Output the (X, Y) coordinate of the center of the cell containing the given text.  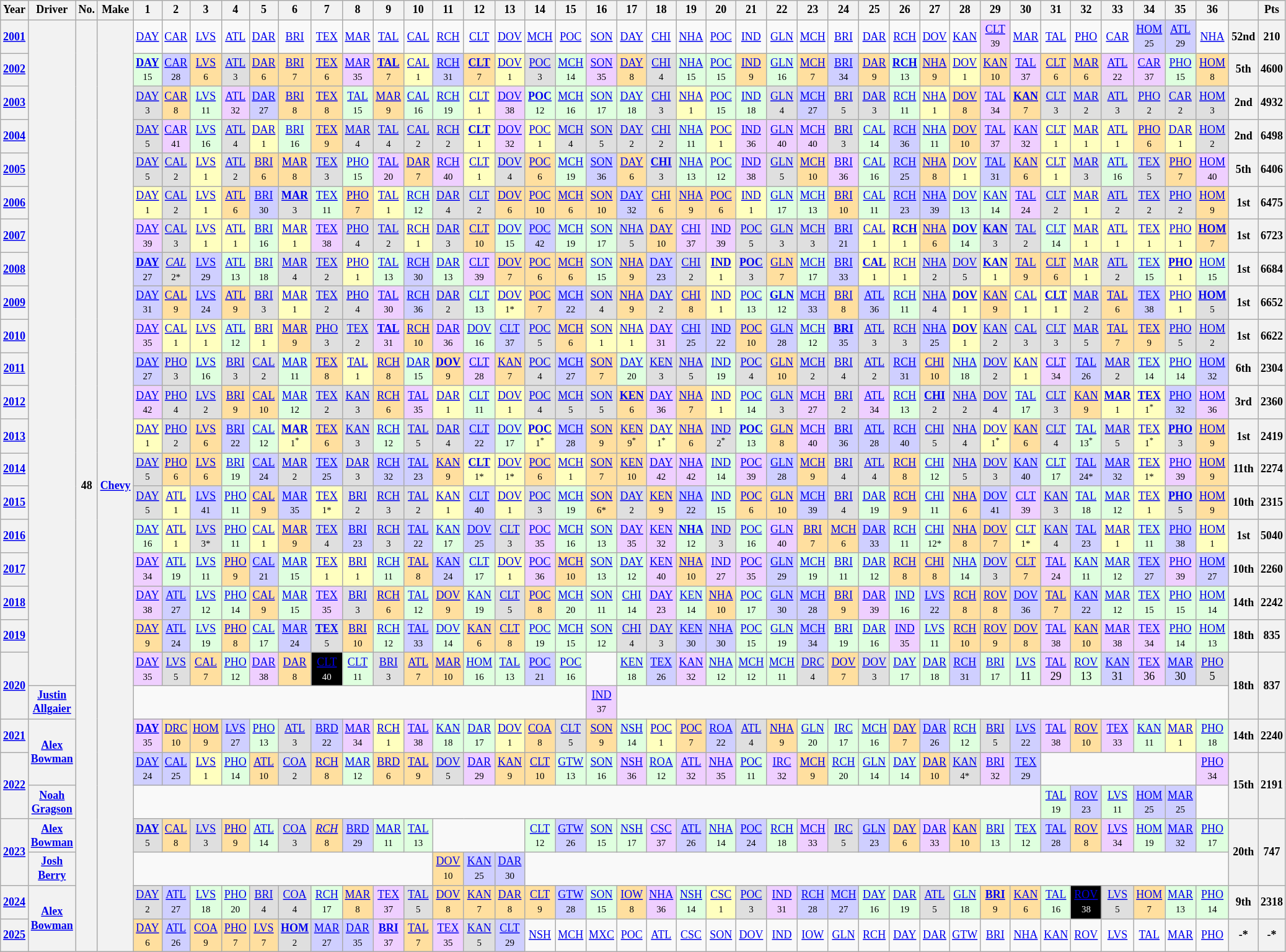
DRC10 (176, 736)
LVS41 (206, 503)
MCH15 (571, 636)
2017 (15, 570)
DOV25 (480, 536)
35 (1181, 10)
27 (935, 10)
HOM8 (1212, 70)
CAR41 (176, 136)
DOV38 (510, 103)
2008 (15, 270)
2010 (15, 336)
IND31 (782, 902)
TEX29 (1026, 769)
IOW8 (632, 902)
ATL24 (176, 636)
TAL6 (1117, 302)
BRD6 (389, 769)
RCH2 (448, 136)
IND18 (751, 103)
COA4 (295, 902)
SON1 (602, 336)
2242 (1272, 602)
3rd (1243, 402)
IND14 (721, 470)
PHO20 (236, 902)
SON6* (602, 503)
BRI17 (995, 669)
DAR36 (448, 336)
LVS18 (206, 902)
2015 (15, 503)
2360 (1272, 402)
HOM14 (1212, 602)
TAL20 (389, 170)
Pts (1272, 10)
RCH20 (843, 769)
2191 (1272, 786)
Driver (52, 10)
Noah Gragson (52, 802)
ROA22 (721, 736)
DOV16 (480, 336)
TEX36 (1149, 669)
IND15 (721, 503)
CHI (661, 37)
TEX26 (661, 669)
CHI12 (935, 470)
DAR12 (874, 570)
DAR18 (935, 669)
MCH39 (813, 503)
RCH23 (905, 203)
52nd (1243, 37)
DAY1* (661, 436)
DAY34 (148, 570)
32 (1086, 10)
21 (751, 10)
NHA35 (721, 769)
MAR1* (295, 436)
6475 (1272, 203)
2024 (15, 902)
2003 (15, 103)
BRI11 (843, 570)
MCH3 (813, 236)
DAY10 (661, 236)
KAN18 (448, 736)
NSH17 (632, 835)
BRI6 (264, 170)
ATL29 (1181, 37)
ATL13 (236, 270)
5 (264, 10)
9th (1243, 902)
24 (843, 10)
GTW26 (571, 835)
KAN2 (995, 336)
MAR10 (448, 669)
TAL33 (419, 636)
CSC (692, 935)
23 (813, 10)
Chevy (115, 486)
CAL11 (874, 203)
Make (115, 10)
TAL30 (389, 302)
Josh Berry (52, 869)
KAN4* (965, 769)
CAL8 (176, 835)
LVS12 (206, 602)
KEN32 (661, 536)
6th (1243, 369)
TAL19 (1056, 802)
CAL24 (264, 470)
NHA42 (692, 470)
MCH11 (782, 669)
IND16 (905, 602)
TAL34 (995, 103)
GLN14 (874, 769)
NSH (540, 935)
DAY9 (148, 636)
MCH17 (813, 270)
ATL9 (236, 302)
GLN29 (782, 570)
KEN18 (632, 669)
KAN4 (1056, 536)
6406 (1272, 170)
30 (1026, 10)
POC36 (540, 570)
CLT13 (480, 302)
DOV6 (510, 203)
BRI35 (843, 336)
11 (448, 10)
36 (1212, 10)
BRD29 (358, 835)
29 (995, 10)
2005 (15, 170)
DOV13 (965, 203)
IRC32 (782, 769)
MAR34 (358, 736)
3 (206, 10)
POC17 (751, 602)
ATL16 (1117, 170)
MCH4 (571, 136)
NHA18 (965, 369)
TAL12 (419, 602)
HOM5 (1212, 302)
GLN7 (782, 270)
CLT34 (1056, 369)
DAY20 (632, 369)
16 (602, 10)
CAL21 (264, 570)
837 (1272, 685)
TEX14 (1149, 369)
MCH22 (571, 302)
IND27 (721, 570)
COA2 (295, 769)
PHO17 (1212, 835)
NHA7 (692, 402)
CAR8 (176, 103)
CLT28 (480, 369)
BRI13 (995, 835)
DAR30 (510, 869)
CLT12 (540, 835)
BRI33 (843, 270)
TAL4 (389, 136)
ATL5 (935, 902)
NHA22 (692, 503)
ATL10 (264, 769)
DAR17 (480, 736)
1 (148, 10)
KEN10 (632, 470)
BRI30 (264, 203)
SON35 (602, 70)
NHA30 (721, 636)
2240 (1272, 736)
MAR 8 (358, 902)
LVS3 (206, 835)
GLN5 (782, 170)
NHA15 (692, 70)
GLN18 (965, 902)
ATL7 (419, 669)
POC39 (751, 470)
RCH32 (389, 470)
KAN22 (1086, 602)
ROV10 (1086, 736)
POC21 (540, 669)
TAL15 (358, 103)
12 (480, 10)
KAN25 (480, 869)
2274 (1272, 470)
GLN30 (782, 602)
No. (87, 10)
BRI23 (358, 536)
POC42 (540, 236)
KEN14 (692, 602)
CAL (419, 37)
MAR24 (295, 636)
2006 (15, 203)
ROA12 (661, 769)
BRI21 (843, 236)
KAN14 (995, 203)
2014 (15, 470)
CAL2* (176, 270)
DAR16 (874, 636)
DOV15 (510, 236)
KAN24 (448, 570)
KAN19 (480, 602)
TEX (327, 37)
835 (1272, 636)
MAR8 (295, 170)
DOV32 (510, 136)
2 (176, 10)
ATL36 (874, 302)
TEX4 (327, 536)
SON4 (602, 302)
2001 (15, 37)
10 (419, 10)
MAR6 (1086, 70)
RCH17 (327, 902)
ATL34 (874, 402)
MCH1 (571, 470)
2019 (15, 636)
KAN31 (1117, 669)
2013 (15, 436)
LVS24 (206, 302)
DAR39 (874, 602)
DAY36 (661, 402)
IND37 (602, 702)
GLN20 (813, 736)
TEX3 (327, 170)
6622 (1272, 336)
DAY32 (632, 203)
RCH25 (905, 170)
LVS7 (264, 935)
DAR9 (874, 70)
KEN30 (692, 636)
ROV23 (1086, 802)
CSC37 (661, 835)
2016 (15, 536)
CLT (480, 37)
DAR10 (935, 769)
28 (965, 10)
HOM32 (1212, 369)
NHA36 (661, 902)
NHA13 (692, 170)
TEX34 (1149, 636)
IND19 (721, 369)
15 (571, 10)
PHO32 (1181, 402)
DAY14 (905, 769)
KAN40 (1026, 470)
2022 (15, 786)
DAR35 (358, 935)
20th (1243, 852)
4600 (1272, 70)
DAY24 (148, 769)
GLN4 (782, 103)
TEX27 (1149, 570)
HOM16 (480, 669)
CHI5 (935, 436)
POC19 (540, 636)
ROV38 (1086, 902)
2011 (15, 369)
CLT14 (1056, 236)
IOW (813, 935)
TAL28 (1056, 835)
26 (905, 10)
DAR29 (480, 769)
IND9 (751, 70)
CLT37 (510, 336)
DAR26 (935, 736)
MAR13 (1181, 902)
CAR28 (176, 70)
IND2* (721, 436)
22 (782, 10)
CHI14 (632, 602)
HOM1 (1212, 536)
TAL8 (419, 570)
Justin Allgaier (52, 702)
NHA39 (935, 203)
KEN9* (632, 436)
POC11 (751, 769)
DOV17 (510, 436)
CSC1 (721, 902)
TAL29 (1056, 669)
RCH18 (782, 835)
CHI25 (692, 336)
6723 (1272, 236)
MCH7 (813, 70)
2007 (15, 236)
MCH13 (813, 203)
6684 (1272, 270)
18 (661, 10)
LVS29 (206, 270)
HOM19 (1149, 835)
MXC (602, 935)
GTW13 (571, 769)
PHO34 (1212, 769)
IND36 (751, 136)
HOM13 (1212, 636)
NSH36 (632, 769)
IND3 (721, 536)
KEN40 (661, 570)
POC24 (751, 835)
2315 (1272, 503)
SON11 (602, 602)
ATL6 (236, 203)
CHI37 (692, 236)
15th (1243, 786)
SON16 (602, 769)
DAY17 (905, 669)
MCH14 (571, 70)
31 (1056, 10)
DAY12 (632, 570)
DAR2 (448, 302)
2009 (15, 302)
BRI22 (236, 436)
PHO8 (236, 636)
CHI10 (935, 369)
13 (510, 10)
ATL22 (1117, 70)
4932 (1272, 103)
CAR2 (1181, 103)
33 (1117, 10)
TAL35 (419, 402)
IND22 (721, 336)
2023 (15, 852)
210 (1272, 37)
LVS3* (206, 536)
ROV9 (995, 636)
IND38 (751, 170)
ROV (1086, 935)
6652 (1272, 302)
2419 (1272, 436)
HOM36 (1212, 402)
TEX37 (389, 902)
RCH28 (813, 902)
HOM3 (1212, 103)
ATL14 (264, 835)
14 (540, 10)
IND39 (721, 236)
CAL7 (206, 669)
BRD22 (327, 736)
KAN5 (480, 935)
2020 (15, 685)
DAY18 (632, 103)
NHA25 (935, 336)
RCH9 (905, 503)
DOV2 (995, 369)
LVS34 (1117, 835)
TAL18 (1086, 503)
MAR38 (1117, 636)
34 (1149, 10)
HOM15 (1212, 270)
CAR37 (1149, 70)
MCH34 (813, 636)
GLN12 (782, 302)
2025 (15, 935)
GLN23 (874, 835)
ATL28 (874, 436)
6 (295, 10)
PHO12 (236, 669)
20 (721, 10)
TAL22 (419, 536)
5040 (1272, 536)
25 (874, 10)
2318 (1272, 902)
DOV36 (1026, 602)
HOM40 (1212, 170)
ATL12 (236, 336)
KAN17 (448, 536)
COA9 (206, 935)
IRC5 (843, 835)
CAL25 (176, 769)
KEN9 (661, 503)
TEX12 (1026, 835)
19 (692, 10)
11th (1243, 470)
HOM27 (1212, 570)
6498 (1272, 136)
IRC17 (843, 736)
2004 (15, 136)
TAL13* (1086, 436)
GTW (965, 935)
DOV41 (995, 503)
BRI34 (843, 70)
747 (1272, 852)
BRI18 (264, 270)
DAR38 (264, 669)
LVS2 (206, 402)
Year (15, 10)
CAL17 (264, 636)
TEX33 (1117, 736)
SON10 (602, 203)
MAR25 (1181, 802)
DAY39 (148, 236)
GLN17 (782, 203)
TAL26 (1086, 369)
2002 (15, 70)
CAL14 (874, 136)
48 (87, 486)
RCH30 (419, 270)
DAR13 (448, 270)
KEN3 (661, 369)
GTW28 (571, 902)
COA8 (540, 736)
CLT4 (1056, 436)
8 (358, 10)
MCH20 (571, 602)
CAL12 (264, 436)
POC8 (540, 602)
DAR7 (419, 170)
2018 (15, 602)
MAR30 (1181, 669)
PHO18 (1212, 736)
CLT8 (510, 636)
7 (327, 10)
POC1* (540, 436)
CHI12* (935, 536)
GLN19 (782, 636)
DRC4 (813, 669)
9 (389, 10)
MCH2 (813, 369)
DAR27 (264, 103)
PHO38 (1181, 536)
TEX25 (327, 470)
2012 (15, 402)
2260 (1272, 570)
BRI32 (995, 769)
DAR15 (419, 369)
GLN16 (782, 70)
ROV13 (1086, 669)
MAR27 (327, 935)
2021 (15, 736)
CLT9 (540, 902)
17 (632, 10)
DAY7 (905, 736)
SON12 (602, 636)
KEN6 (632, 402)
TAL17 (1026, 402)
GLN8 (782, 436)
CAL10 (264, 402)
TAL24* (1086, 470)
CLT22 (480, 436)
DAY8 (632, 70)
POC14 (751, 402)
BRI37 (389, 935)
CLT29 (510, 935)
DAY38 (148, 602)
SON36 (602, 170)
CHI6 (661, 203)
RCH19 (448, 103)
IND35 (905, 636)
CHI11 (935, 503)
MCH5 (571, 402)
LVS27 (236, 736)
LVS19 (206, 636)
ATL19 (176, 570)
DAR6 (264, 70)
PHO13 (264, 736)
2304 (1272, 369)
4 (236, 10)
DAY15 (148, 70)
TAL16 (1056, 902)
COA3 (295, 835)
